Extract the (x, y) coordinate from the center of the cell holding the provided text.  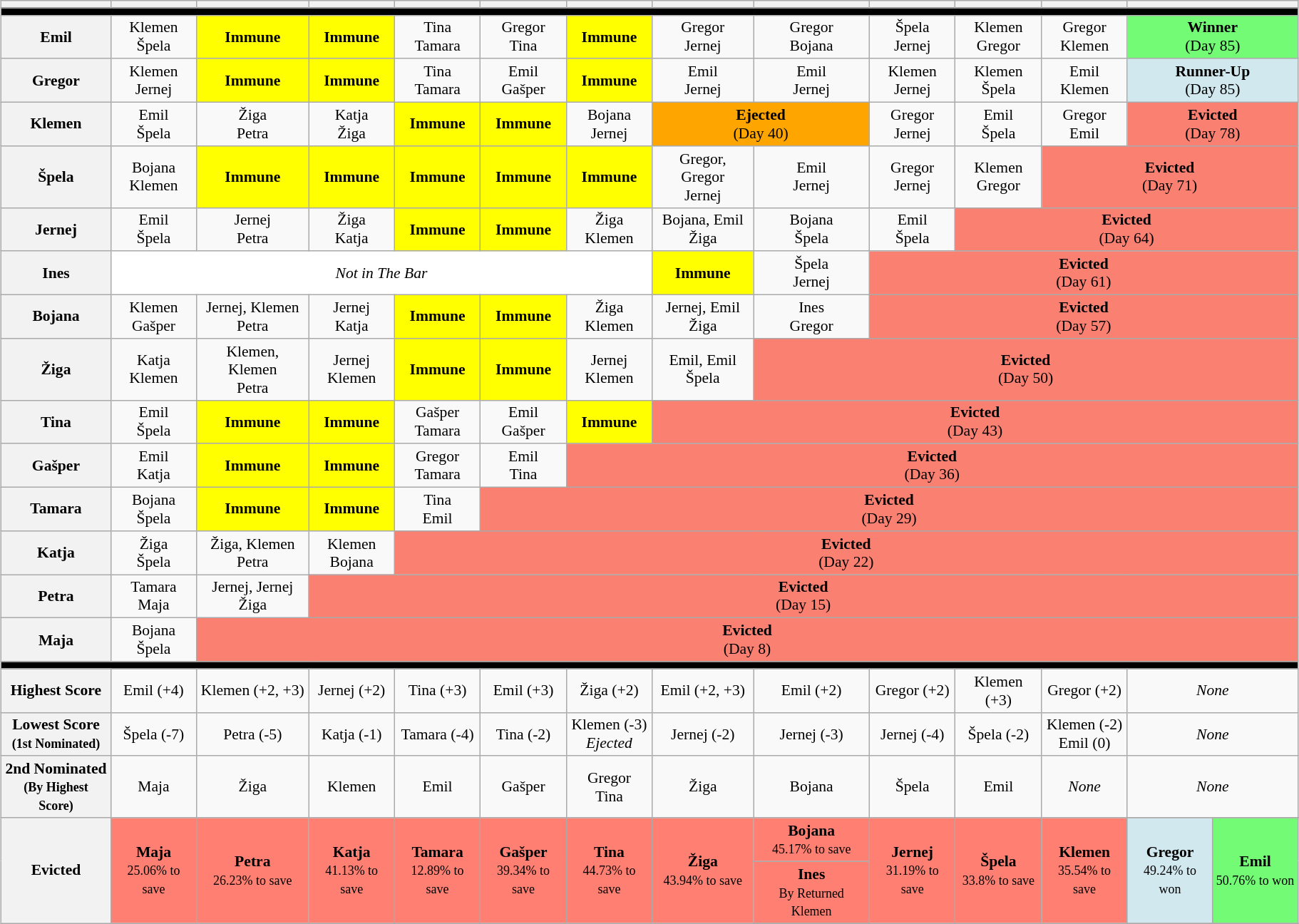
Žiga (+2) (609, 690)
EmilTina (523, 466)
GregorBojana (811, 37)
InesBy Returned Klemen (811, 893)
Klemen, KlemenPetra (252, 369)
Klemen (+2, +3) (252, 690)
Tamara (-4) (437, 734)
BojanaKlemen (153, 177)
Tamara (56, 509)
Gregor (56, 81)
KatjaŽiga (351, 124)
TinaEmil (437, 509)
Klemen (-3)Ejected (609, 734)
Tamara12.89% to save (437, 871)
Jernej, JernejŽiga (252, 596)
JernejKatja (351, 317)
JernejPetra (252, 230)
Evicted (Day 22) (846, 553)
Petra26.23% to save (252, 871)
Gašper39.34% to save (523, 871)
GregorTamara (437, 466)
Emil (+2) (811, 690)
Evicted (Day 50) (1026, 369)
Gregor49.24% to won (1169, 871)
Jernej (-2) (703, 734)
2nd Nominated(By Highest Score) (56, 787)
Jernej (56, 230)
EmilKlemen (1084, 81)
GašperTamara (437, 422)
ŽigaPetra (252, 124)
Evicted (56, 871)
Evicted (Day 29) (890, 509)
Tina44.73% to save (609, 871)
GregorEmil (1084, 124)
Klemen (-2)Emil (0) (1084, 734)
Tina (+3) (437, 690)
Katja (56, 553)
Evicted (Day 61) (1084, 274)
Klemen35.54% to save (1084, 871)
KatjaKlemen (153, 369)
ŽigaŠpela (153, 553)
GregorKlemen (1084, 37)
Špela33.8% to save (998, 871)
KlemenGašper (153, 317)
ŽigaKatja (351, 230)
Evicted (Day 57) (1084, 317)
Žiga, KlemenPetra (252, 553)
Emil (+3) (523, 690)
Emil, EmilŠpela (703, 369)
Klemen (+3) (998, 690)
Evicted (Day 64) (1126, 230)
InesGregor (811, 317)
Gregor, GregorJernej (703, 177)
EmilKatja (153, 466)
Ejected (Day 40) (761, 124)
Evicted (Day 71) (1169, 177)
TamaraMaja (153, 596)
Katja (-1) (351, 734)
Ines (56, 274)
Evicted (Day 43) (975, 422)
KlemenBojana (351, 553)
Jernej (+2) (351, 690)
Emil50.76% to won (1256, 871)
Jernej, KlemenPetra (252, 317)
Žiga43.94% to save (703, 871)
Evicted (Day 36) (932, 466)
Evicted (Day 8) (747, 640)
Jernej31.19% to save (912, 871)
BojanaJernej (609, 124)
Petra (56, 596)
Jernej (-3) (811, 734)
Jernej (-4) (912, 734)
Špela (-7) (153, 734)
Katja41.13% to save (351, 871)
Highest Score (56, 690)
Winner (Day 85) (1212, 37)
Emil (+2, +3) (703, 690)
Bojana45.17% to save (811, 840)
Maja25.06% to save (153, 871)
Not in The Bar (381, 274)
Jernej, EmilŽiga (703, 317)
Tina (-2) (523, 734)
Evicted (Day 78) (1212, 124)
Petra (-5) (252, 734)
Špela (-2) (998, 734)
Bojana, EmilŽiga (703, 230)
Emil (+4) (153, 690)
Tina (56, 422)
Runner-Up (Day 85) (1212, 81)
Evicted (Day 15) (803, 596)
Lowest Score(1st Nominated) (56, 734)
